Provide the [X, Y] coordinate of the cell's center where the given text is located.  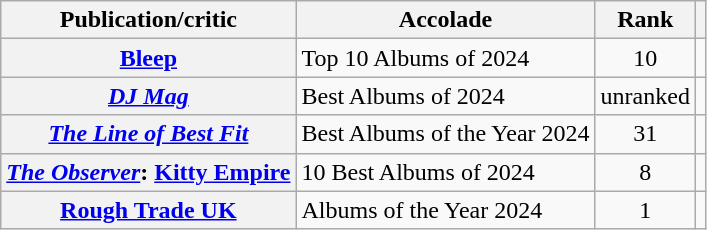
Publication/critic [148, 20]
Bleep [148, 58]
DJ Mag [148, 96]
10 Best Albums of 2024 [446, 172]
10 [645, 58]
Rough Trade UK [148, 210]
unranked [645, 96]
8 [645, 172]
Albums of the Year 2024 [446, 210]
31 [645, 134]
The Observer: Kitty Empire [148, 172]
Best Albums of the Year 2024 [446, 134]
Rank [645, 20]
1 [645, 210]
Accolade [446, 20]
Top 10 Albums of 2024 [446, 58]
Best Albums of 2024 [446, 96]
The Line of Best Fit [148, 134]
